Detect which cell encompasses the target text, then output its (x, y) center coordinate. 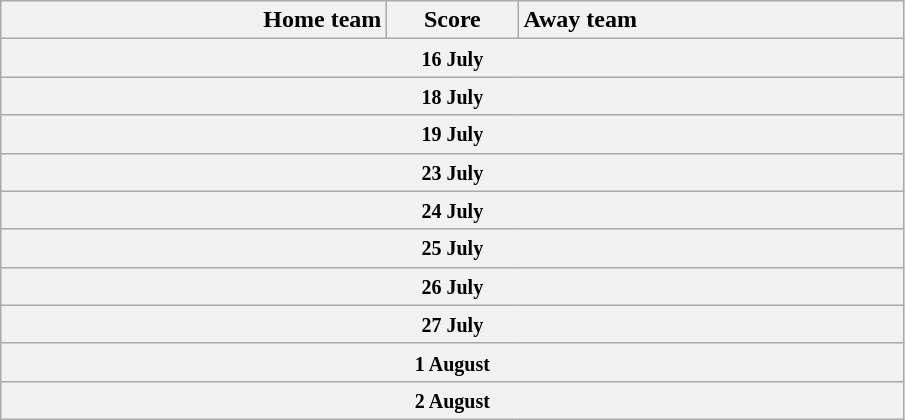
2 August (452, 400)
19 July (452, 134)
24 July (452, 210)
18 July (452, 96)
26 July (452, 286)
25 July (452, 248)
27 July (452, 324)
Away team (711, 20)
1 August (452, 362)
23 July (452, 172)
Home team (194, 20)
Score (452, 20)
16 July (452, 58)
